Search for the cell housing the specified text and yield its (X, Y) center coordinate. 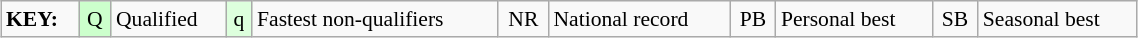
SB (955, 19)
PB (753, 19)
National record (639, 19)
Seasonal best (1058, 19)
KEY: (40, 19)
Fastest non-qualifiers (375, 19)
NR (523, 19)
Qualified (168, 19)
q (239, 19)
Personal best (854, 19)
Q (95, 19)
